Find where the given text appears and provide that cell's center as [x, y] coordinate. 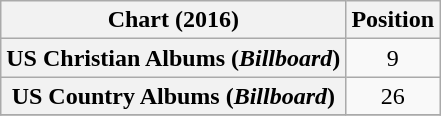
Position [393, 20]
US Christian Albums (Billboard) [174, 58]
26 [393, 96]
US Country Albums (Billboard) [174, 96]
9 [393, 58]
Chart (2016) [174, 20]
